Extract the (x, y) coordinate from the center of the cell holding the provided text.  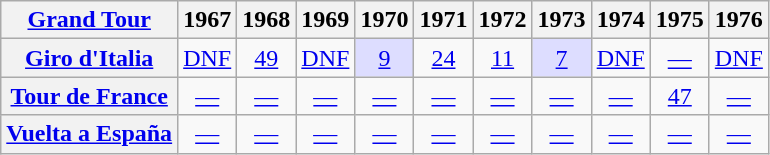
1968 (266, 20)
7 (562, 58)
9 (384, 58)
Tour de France (90, 96)
1969 (326, 20)
1967 (208, 20)
1976 (738, 20)
47 (680, 96)
1973 (562, 20)
Grand Tour (90, 20)
Giro d'Italia (90, 58)
1974 (620, 20)
24 (444, 58)
1970 (384, 20)
Vuelta a España (90, 134)
1975 (680, 20)
11 (502, 58)
49 (266, 58)
1972 (502, 20)
1971 (444, 20)
